Scan for the cell matching the given text and deliver its (x, y) coordinate at center. 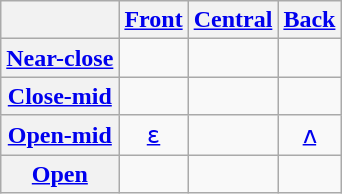
ɛ (154, 135)
Open (60, 173)
Front (154, 20)
Open-mid (60, 135)
Back (310, 20)
Central (233, 20)
Close-mid (60, 96)
ʌ (310, 135)
Near-close (60, 58)
